Capture the cell that displays the provided text and extract its [X, Y] central coordinate. 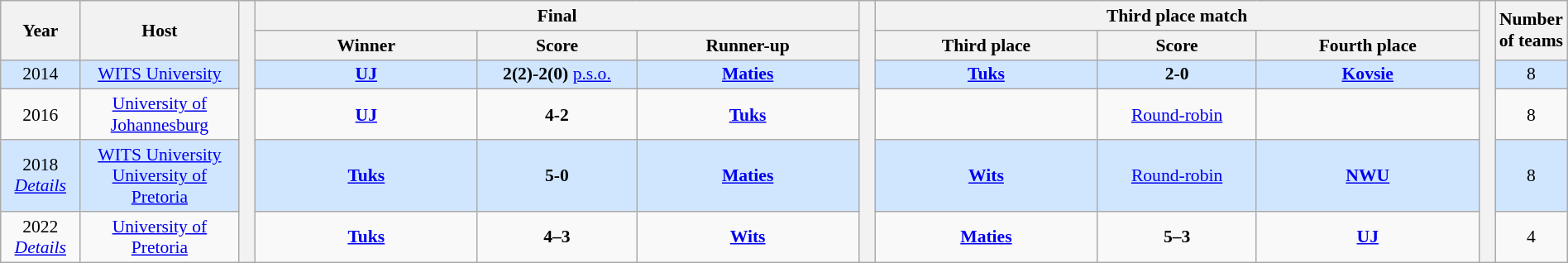
4–3 [557, 237]
2016 [41, 114]
Kovsie [1368, 74]
Fourth place [1368, 45]
5–3 [1177, 237]
University of Pretoria [160, 237]
Number of teams [1532, 30]
2018Details [41, 175]
4 [1532, 237]
Third place [986, 45]
Host [160, 30]
Winner [366, 45]
5-0 [557, 175]
Final [557, 16]
WITS UniversityUniversity of Pretoria [160, 175]
4-2 [557, 114]
2022Details [41, 237]
WITS University [160, 74]
Year [41, 30]
2014 [41, 74]
2(2)-2(0) p.s.o. [557, 74]
Runner-up [748, 45]
Third place match [1177, 16]
NWU [1368, 175]
University of Johannesburg [160, 114]
2-0 [1177, 74]
